Output the (x, y) coordinate of the center of the cell containing the given text.  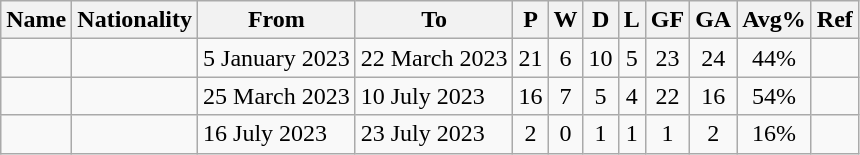
D (600, 20)
23 July 2023 (434, 134)
10 (600, 58)
Nationality (135, 20)
GF (667, 20)
5 January 2023 (277, 58)
To (434, 20)
16% (774, 134)
P (530, 20)
24 (714, 58)
21 (530, 58)
4 (632, 96)
25 March 2023 (277, 96)
Name (36, 20)
6 (566, 58)
L (632, 20)
23 (667, 58)
54% (774, 96)
7 (566, 96)
W (566, 20)
Ref (834, 20)
22 March 2023 (434, 58)
GA (714, 20)
44% (774, 58)
0 (566, 134)
16 July 2023 (277, 134)
Avg% (774, 20)
22 (667, 96)
From (277, 20)
10 July 2023 (434, 96)
